Find where the given text appears and provide that cell's center as [X, Y] coordinate. 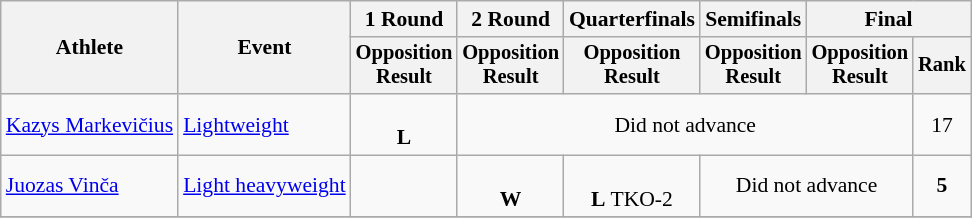
Kazys Markevičius [90, 124]
Quarterfinals [632, 19]
Athlete [90, 48]
Final [889, 19]
Light heavyweight [264, 186]
1 Round [404, 19]
Lightweight [264, 124]
Semifinals [754, 19]
Rank [942, 66]
L [404, 124]
5 [942, 186]
2 Round [510, 19]
Juozas Vinča [90, 186]
17 [942, 124]
W [510, 186]
L TKO-2 [632, 186]
Event [264, 48]
